For the text-containing cell, return its midpoint in [X, Y] coordinate format. 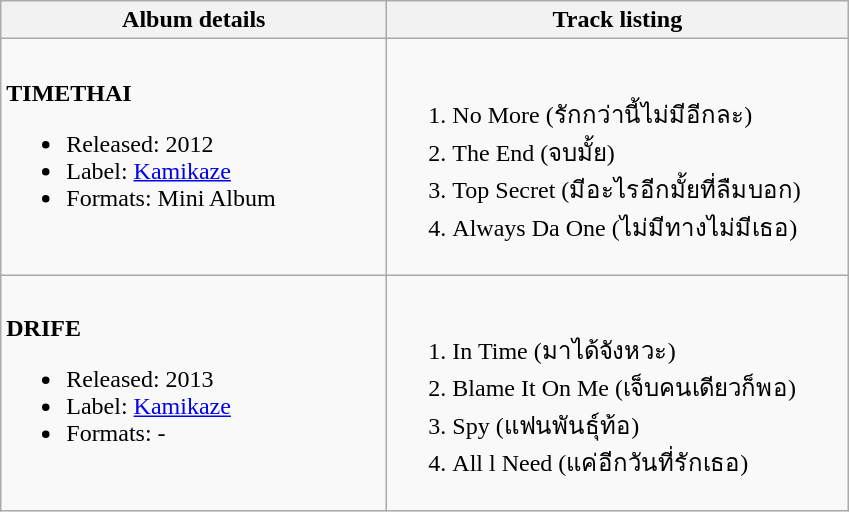
Track listing [618, 20]
Album details [194, 20]
DRIFE Released: 2013Label: KamikazeFormats: - [194, 393]
TIMETHAI Released: 2012Label: KamikazeFormats: Mini Album [194, 157]
In Time (มาได้จังหวะ)Blame It On Me (เจ็บคนเดียวก็พอ)Spy (แฟนพันธุ์ท้อ)All l Need (แค่อีกวันที่รักเธอ) [618, 393]
No More (รักกว่านี้ไม่มีอีกละ)The End (จบมั้ย)Top Secret (มีอะไรอีกมั้ยที่ลืมบอก)Always Da One (ไม่มีทางไม่มีเธอ) [618, 157]
